Extract the [x, y] coordinate from the center of the cell holding the provided text.  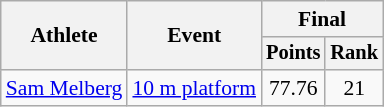
Athlete [64, 36]
Rank [354, 54]
Points [293, 54]
10 m platform [194, 88]
Sam Melberg [64, 88]
21 [354, 88]
Final [322, 19]
Event [194, 36]
77.76 [293, 88]
